Find where the given text appears and provide that cell's center as [X, Y] coordinate. 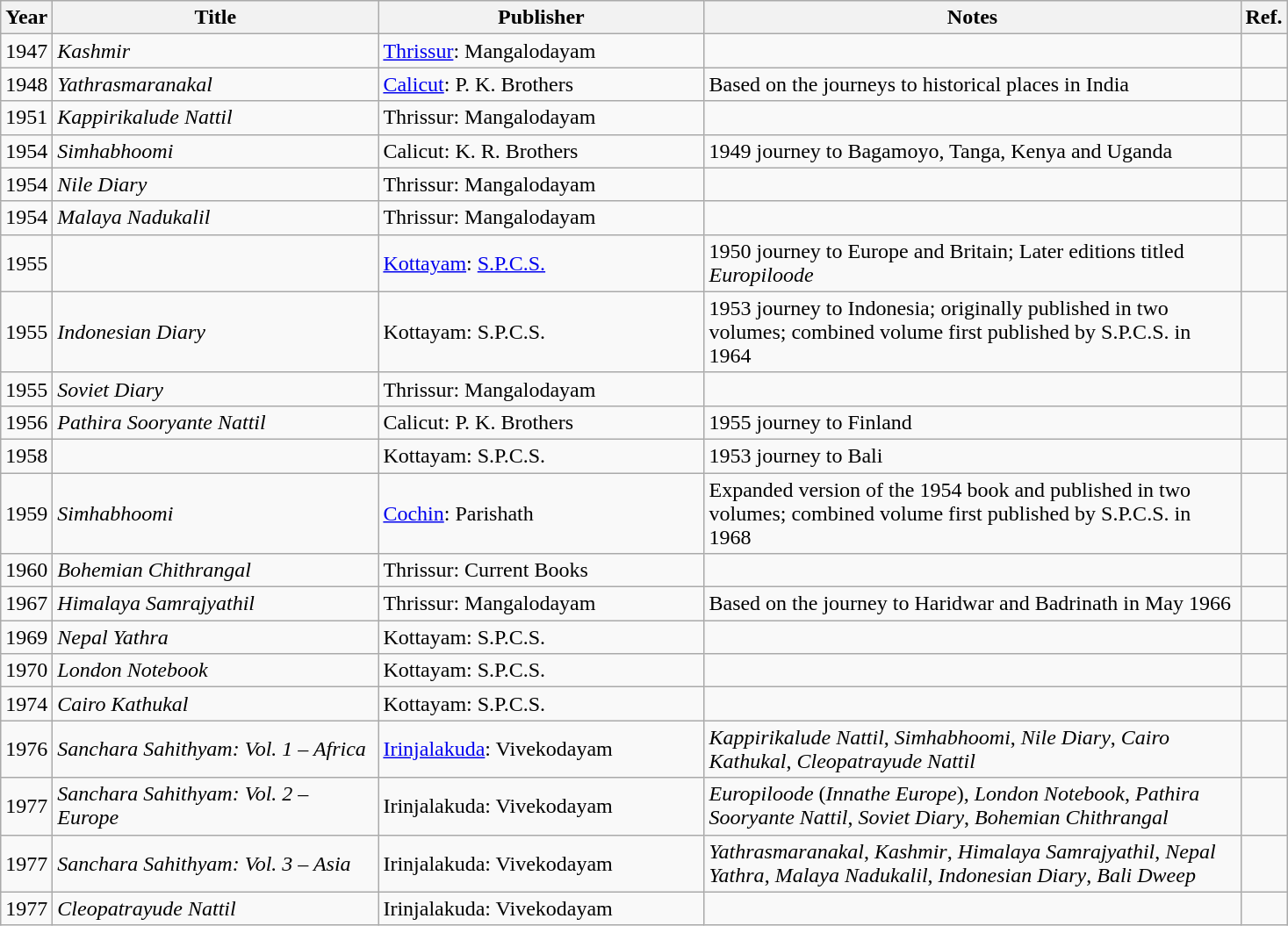
Sanchara Sahithyam: Vol. 1 – Africa [216, 750]
1958 [26, 456]
London Notebook [216, 671]
Yathrasmaranakal [216, 84]
1969 [26, 637]
1967 [26, 604]
Title [216, 18]
Yathrasmaranakal, Kashmir, Himalaya Samrajyathil, Nepal Yathra, Malaya Nadukalil, Indonesian Diary, Bali Dweep [973, 864]
1960 [26, 571]
Kashmir [216, 51]
Europiloode (Innathe Europe), London Notebook, Pathira Sooryante Nattil, Soviet Diary, Bohemian Chithrangal [973, 806]
Thrissur: Current Books [541, 571]
1974 [26, 704]
1951 [26, 118]
1955 journey to Finland [973, 422]
Malaya Nadukalil [216, 218]
Bohemian Chithrangal [216, 571]
Based on the journeys to historical places in India [973, 84]
Calicut: K. R. Brothers [541, 151]
Publisher [541, 18]
Based on the journey to Haridwar and Badrinath in May 1966 [973, 604]
1976 [26, 750]
1949 journey to Bagamoyo, Tanga, Kenya and Uganda [973, 151]
Cairo Kathukal [216, 704]
Notes [973, 18]
Sanchara Sahithyam: Vol. 2 – Europe [216, 806]
Kappirikalude Nattil [216, 118]
Nile Diary [216, 184]
1959 [26, 513]
1948 [26, 84]
1953 journey to Bali [973, 456]
Ref. [1264, 18]
1947 [26, 51]
Cochin: Parishath [541, 513]
1956 [26, 422]
Pathira Sooryante Nattil [216, 422]
Expanded version of the 1954 book and published in two volumes; combined volume first published by S.P.C.S. in 1968 [973, 513]
1950 journey to Europe and Britain; Later editions titled Europiloode [973, 263]
Cleopatrayude Nattil [216, 908]
1953 journey to Indonesia; originally published in two volumes; combined volume first published by S.P.C.S. in 1964 [973, 332]
Nepal Yathra [216, 637]
1970 [26, 671]
Soviet Diary [216, 389]
Kappirikalude Nattil, Simhabhoomi, Nile Diary, Cairo Kathukal, Cleopatrayude Nattil [973, 750]
Himalaya Samrajyathil [216, 604]
Sanchara Sahithyam: Vol. 3 – Asia [216, 864]
Year [26, 18]
Indonesian Diary [216, 332]
